Pinpoint the cell where the given text exists, returning its [x, y] midpoint coordinate. 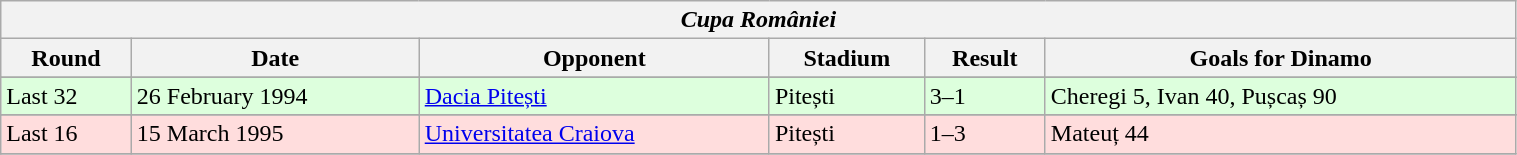
15 March 1995 [275, 134]
3–1 [984, 96]
Last 32 [66, 96]
Opponent [594, 58]
Last 16 [66, 134]
Date [275, 58]
1–3 [984, 134]
Dacia Pitești [594, 96]
Universitatea Craiova [594, 134]
Cheregi 5, Ivan 40, Pușcaș 90 [1280, 96]
Goals for Dinamo [1280, 58]
Stadium [846, 58]
26 February 1994 [275, 96]
Result [984, 58]
Cupa României [758, 20]
Round [66, 58]
Mateuț 44 [1280, 134]
